Output the [x, y] coordinate of the center of the cell containing the given text.  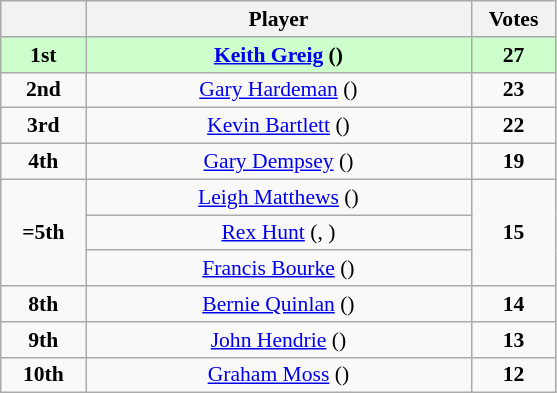
Votes [514, 19]
15 [514, 232]
John Hendrie () [278, 340]
13 [514, 340]
Keith Greig () [278, 55]
2nd [44, 90]
Gary Hardeman () [278, 90]
Rex Hunt (, ) [278, 233]
Graham Moss () [278, 375]
19 [514, 162]
Gary Dempsey () [278, 162]
Kevin Bartlett () [278, 126]
Leigh Matthews () [278, 197]
14 [514, 304]
9th [44, 340]
23 [514, 90]
Francis Bourke () [278, 269]
22 [514, 126]
3rd [44, 126]
10th [44, 375]
=5th [44, 232]
4th [44, 162]
27 [514, 55]
12 [514, 375]
Player [278, 19]
Bernie Quinlan () [278, 304]
1st [44, 55]
8th [44, 304]
